Return the [X, Y] coordinate for the center point of the cell that contains the specified text.  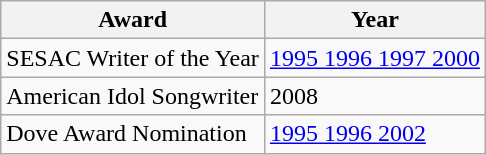
2008 [374, 96]
1995 1996 2002 [374, 134]
Award [133, 20]
SESAC Writer of the Year [133, 58]
Dove Award Nomination [133, 134]
Year [374, 20]
American Idol Songwriter [133, 96]
1995 1996 1997 2000 [374, 58]
